For the text-containing cell, return its midpoint in [X, Y] coordinate format. 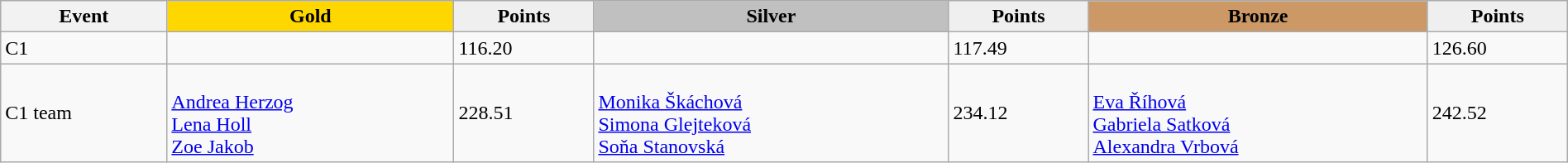
Gold [311, 17]
228.51 [524, 113]
Andrea HerzogLena HollZoe Jakob [311, 113]
Silver [771, 17]
Monika ŠkáchováSimona GlejtekováSoňa Stanovská [771, 113]
Bronze [1258, 17]
C1 [84, 48]
126.60 [1497, 48]
Event [84, 17]
234.12 [1019, 113]
242.52 [1497, 113]
117.49 [1019, 48]
116.20 [524, 48]
C1 team [84, 113]
Eva ŘíhováGabriela SatkováAlexandra Vrbová [1258, 113]
